Extract the [x, y] coordinate from the center of the cell holding the provided text.  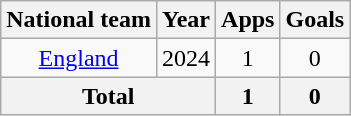
Year [186, 20]
Total [108, 96]
National team [79, 20]
2024 [186, 58]
Apps [248, 20]
England [79, 58]
Goals [315, 20]
